Extract the (X, Y) coordinate from the center of the cell holding the provided text.  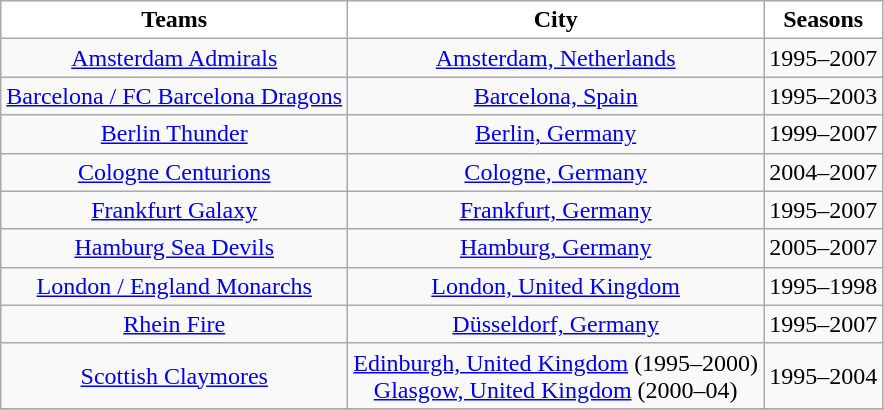
Cologne Centurions (174, 172)
Amsterdam Admirals (174, 58)
Berlin Thunder (174, 134)
Hamburg Sea Devils (174, 248)
City (556, 20)
1995–2003 (824, 96)
Edinburgh, United Kingdom (1995–2000)Glasgow, United Kingdom (2000–04) (556, 376)
Hamburg, Germany (556, 248)
Frankfurt, Germany (556, 210)
Amsterdam, Netherlands (556, 58)
Cologne, Germany (556, 172)
1995–1998 (824, 286)
London / England Monarchs (174, 286)
1999–2007 (824, 134)
Seasons (824, 20)
Scottish Claymores (174, 376)
2005–2007 (824, 248)
Barcelona, Spain (556, 96)
1995–2004 (824, 376)
Barcelona / FC Barcelona Dragons (174, 96)
Teams (174, 20)
Berlin, Germany (556, 134)
2004–2007 (824, 172)
Rhein Fire (174, 324)
London, United Kingdom (556, 286)
Frankfurt Galaxy (174, 210)
Düsseldorf, Germany (556, 324)
